Output the (x, y) coordinate of the center of the cell containing the given text.  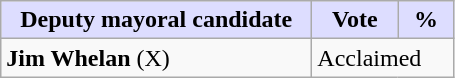
% (426, 20)
Jim Whelan (X) (156, 58)
Deputy mayoral candidate (156, 20)
Vote (355, 20)
Acclaimed (383, 58)
